Return [x, y] of the center of cell containing provided text 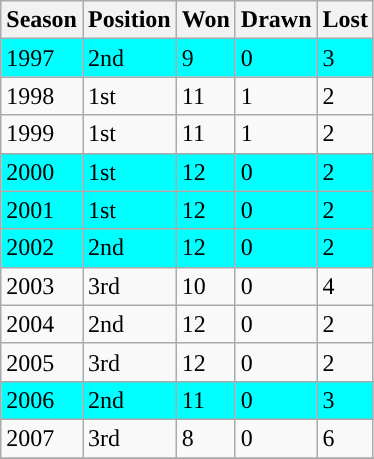
1997 [42, 58]
2003 [42, 286]
10 [206, 286]
2004 [42, 324]
8 [206, 438]
Lost [345, 20]
2005 [42, 362]
Season [42, 20]
2000 [42, 172]
2006 [42, 400]
Won [206, 20]
1998 [42, 96]
1999 [42, 134]
2001 [42, 210]
4 [345, 286]
6 [345, 438]
2002 [42, 248]
9 [206, 58]
Drawn [276, 20]
2007 [42, 438]
Position [129, 20]
